Capture the cell that displays the provided text and extract its [x, y] central coordinate. 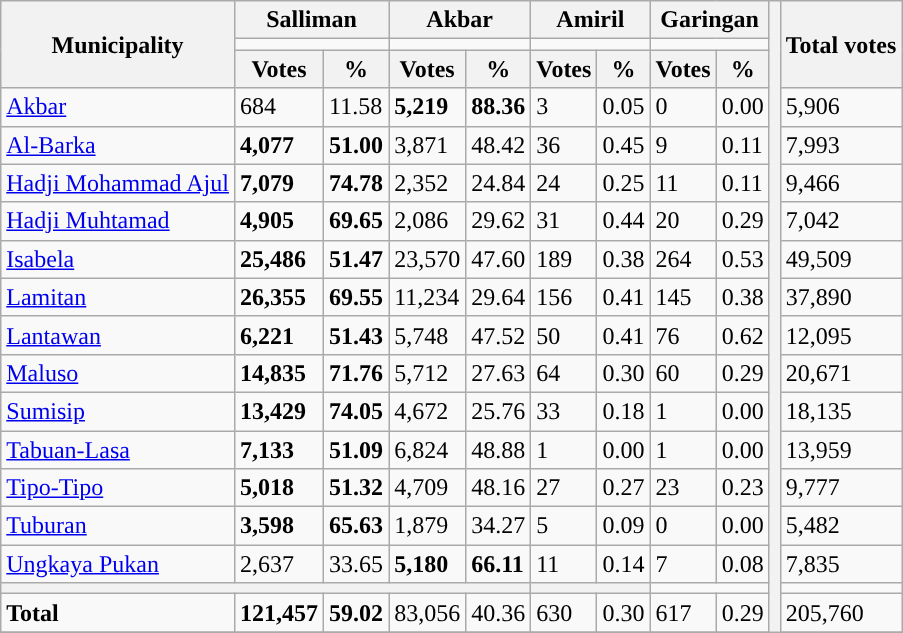
36 [564, 145]
23,570 [428, 259]
14,835 [278, 373]
29.64 [498, 297]
630 [564, 613]
48.88 [498, 449]
33 [564, 411]
9,466 [841, 183]
31 [564, 221]
4,905 [278, 221]
24.84 [498, 183]
60 [683, 373]
Amiril [590, 20]
25,486 [278, 259]
48.16 [498, 488]
0.53 [742, 259]
9,777 [841, 488]
6,221 [278, 335]
88.36 [498, 107]
37,890 [841, 297]
0.09 [624, 526]
74.05 [356, 411]
4,709 [428, 488]
145 [683, 297]
20 [683, 221]
121,457 [278, 613]
0.18 [624, 411]
33.65 [356, 564]
Maluso [118, 373]
0.25 [624, 183]
64 [564, 373]
27 [564, 488]
Total [118, 613]
7,993 [841, 145]
26,355 [278, 297]
0.44 [624, 221]
74.78 [356, 183]
5,748 [428, 335]
2,352 [428, 183]
5,018 [278, 488]
2,086 [428, 221]
65.63 [356, 526]
Isabela [118, 259]
71.76 [356, 373]
7 [683, 564]
Total votes [841, 44]
59.02 [356, 613]
0.23 [742, 488]
25.76 [498, 411]
48.42 [498, 145]
11.58 [356, 107]
4,672 [428, 411]
34.27 [498, 526]
20,671 [841, 373]
2,637 [278, 564]
Ungkaya Pukan [118, 564]
69.55 [356, 297]
189 [564, 259]
0.45 [624, 145]
51.09 [356, 449]
5 [564, 526]
47.60 [498, 259]
Tipo-Tipo [118, 488]
51.43 [356, 335]
83,056 [428, 613]
1,879 [428, 526]
13,959 [841, 449]
Hadji Muhtamad [118, 221]
50 [564, 335]
Lamitan [118, 297]
Sumisip [118, 411]
40.36 [498, 613]
684 [278, 107]
156 [564, 297]
18,135 [841, 411]
Tabuan-Lasa [118, 449]
0.62 [742, 335]
Hadji Mohammad Ajul [118, 183]
Tuburan [118, 526]
6,824 [428, 449]
Lantawan [118, 335]
7,835 [841, 564]
51.00 [356, 145]
13,429 [278, 411]
0.05 [624, 107]
205,760 [841, 613]
5,712 [428, 373]
5,906 [841, 107]
0.08 [742, 564]
66.11 [498, 564]
3 [564, 107]
51.47 [356, 259]
0.14 [624, 564]
7,042 [841, 221]
Municipality [118, 44]
617 [683, 613]
4,077 [278, 145]
47.52 [498, 335]
69.65 [356, 221]
11,234 [428, 297]
5,219 [428, 107]
7,079 [278, 183]
5,482 [841, 526]
51.32 [356, 488]
9 [683, 145]
49,509 [841, 259]
Salliman [311, 20]
3,871 [428, 145]
0.27 [624, 488]
Al-Barka [118, 145]
12,095 [841, 335]
23 [683, 488]
Garingan [710, 20]
29.62 [498, 221]
5,180 [428, 564]
264 [683, 259]
24 [564, 183]
3,598 [278, 526]
7,133 [278, 449]
27.63 [498, 373]
76 [683, 335]
